Return [x, y] of the center of cell containing provided text 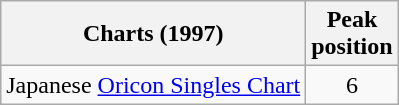
6 [352, 85]
Japanese Oricon Singles Chart [154, 85]
Peakposition [352, 34]
Charts (1997) [154, 34]
